Identify which cell holds the provided text, then report its (X, Y) central coordinate. 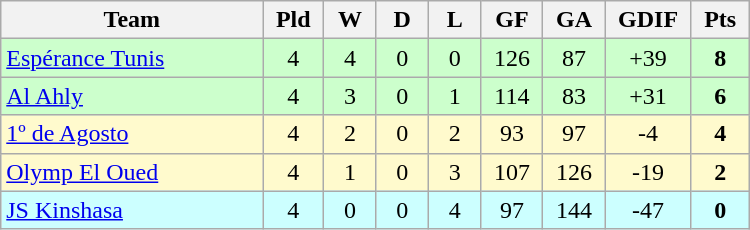
Espérance Tunis (132, 58)
W (350, 20)
Al Ahly (132, 96)
+39 (648, 58)
-4 (648, 134)
GDIF (648, 20)
114 (512, 96)
-47 (648, 210)
107 (512, 172)
83 (574, 96)
D (402, 20)
-19 (648, 172)
Olymp El Oued (132, 172)
93 (512, 134)
+31 (648, 96)
Team (132, 20)
1º de Agosto (132, 134)
Pld (294, 20)
L (454, 20)
6 (720, 96)
JS Kinshasa (132, 210)
GF (512, 20)
8 (720, 58)
GA (574, 20)
Pts (720, 20)
87 (574, 58)
144 (574, 210)
